From the cell containing the given text, extract its center point as (X, Y) coordinate. 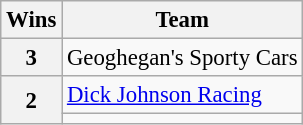
Dick Johnson Racing (182, 95)
2 (32, 100)
3 (32, 58)
Team (182, 20)
Wins (32, 20)
Geoghegan's Sporty Cars (182, 58)
